Pinpoint the cell where the given text exists, returning its [X, Y] midpoint coordinate. 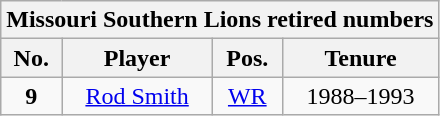
No. [32, 58]
Pos. [247, 58]
Player [138, 58]
Rod Smith [138, 96]
WR [247, 96]
Missouri Southern Lions retired numbers [220, 20]
1988–1993 [360, 96]
9 [32, 96]
Tenure [360, 58]
